Scan for the cell matching the given text and deliver its (x, y) coordinate at center. 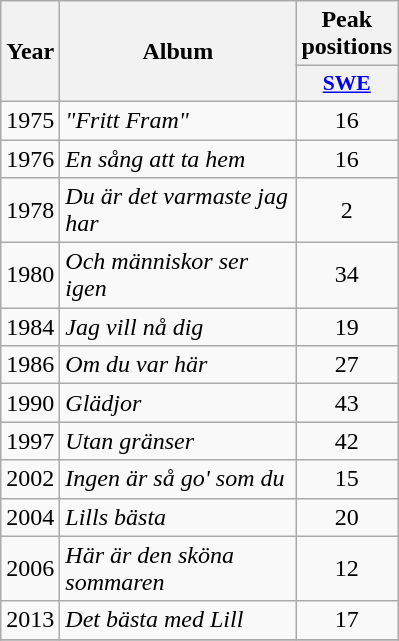
Du är det varmaste jag har (178, 210)
1978 (30, 210)
2002 (30, 479)
1976 (30, 159)
1980 (30, 276)
En sång att ta hem (178, 159)
34 (347, 276)
Här är den sköna sommaren (178, 568)
27 (347, 365)
1990 (30, 403)
1986 (30, 365)
20 (347, 517)
Och människor ser igen (178, 276)
"Fritt Fram" (178, 120)
SWE (347, 84)
Album (178, 52)
Glädjor (178, 403)
Year (30, 52)
Peak positions (347, 34)
43 (347, 403)
42 (347, 441)
1997 (30, 441)
Om du var här (178, 365)
2013 (30, 620)
Jag vill nå dig (178, 327)
1984 (30, 327)
12 (347, 568)
19 (347, 327)
15 (347, 479)
Lills bästa (178, 517)
Utan gränser (178, 441)
2 (347, 210)
Ingen är så go' som du (178, 479)
Det bästa med Lill (178, 620)
2006 (30, 568)
2004 (30, 517)
17 (347, 620)
1975 (30, 120)
